Return (X, Y) of the center of cell containing provided text 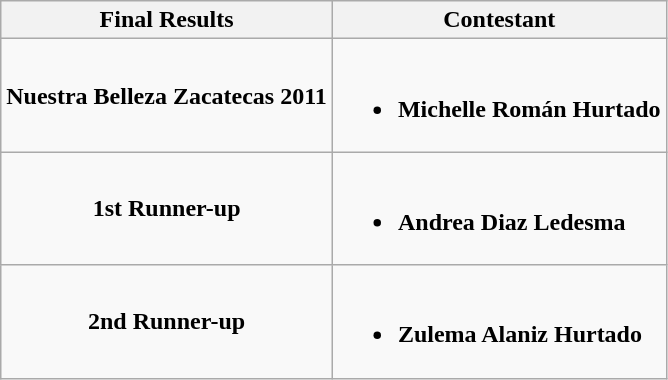
Michelle Román Hurtado (499, 96)
Final Results (167, 20)
Zulema Alaniz Hurtado (499, 322)
1st Runner-up (167, 208)
Nuestra Belleza Zacatecas 2011 (167, 96)
2nd Runner-up (167, 322)
Contestant (499, 20)
Andrea Diaz Ledesma (499, 208)
